Provide the [x, y] coordinate of the cell's center where the given text is located.  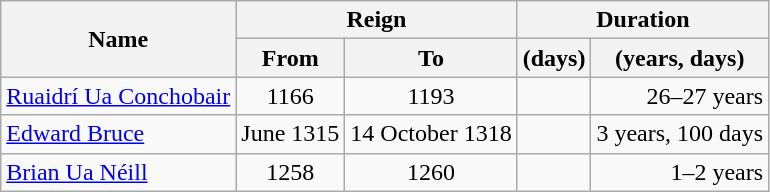
Duration [642, 20]
Edward Bruce [118, 134]
To [431, 58]
14 October 1318 [431, 134]
June 1315 [290, 134]
Reign [376, 20]
3 years, 100 days [680, 134]
1260 [431, 172]
From [290, 58]
Ruaidrí Ua Conchobair [118, 96]
1–2 years [680, 172]
1258 [290, 172]
Brian Ua Néill [118, 172]
1193 [431, 96]
26–27 years [680, 96]
Name [118, 39]
1166 [290, 96]
(years, days) [680, 58]
(days) [554, 58]
